Scan for the cell matching the given text and deliver its [x, y] coordinate at center. 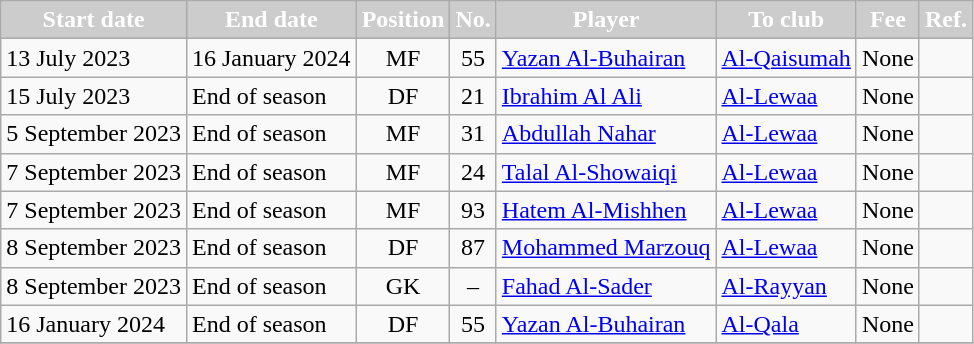
Al-Qaisumah [786, 58]
Hatem Al-Mishhen [606, 210]
15 July 2023 [94, 96]
Fahad Al-Sader [606, 286]
93 [473, 210]
21 [473, 96]
GK [403, 286]
13 July 2023 [94, 58]
No. [473, 20]
Start date [94, 20]
87 [473, 248]
Position [403, 20]
– [473, 286]
Talal Al-Showaiqi [606, 172]
Al-Rayyan [786, 286]
Player [606, 20]
To club [786, 20]
Abdullah Nahar [606, 134]
Ref. [946, 20]
Al-Qala [786, 324]
End date [271, 20]
Fee [888, 20]
5 September 2023 [94, 134]
Mohammed Marzouq [606, 248]
24 [473, 172]
Ibrahim Al Ali [606, 96]
31 [473, 134]
